Output the [X, Y] coordinate of the center of the cell containing the given text.  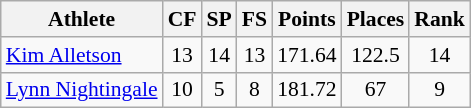
CF [182, 19]
Athlete [82, 19]
Places [376, 19]
8 [254, 90]
Lynn Nightingale [82, 90]
181.72 [306, 90]
SP [218, 19]
171.64 [306, 55]
Kim Alletson [82, 55]
9 [440, 90]
122.5 [376, 55]
FS [254, 19]
10 [182, 90]
5 [218, 90]
Points [306, 19]
67 [376, 90]
Rank [440, 19]
